Output the [X, Y] coordinate of the center of the cell containing the given text.  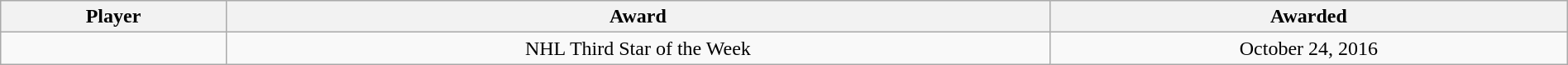
NHL Third Star of the Week [638, 48]
Player [114, 17]
Awarded [1309, 17]
October 24, 2016 [1309, 48]
Award [638, 17]
